Output the (X, Y) coordinate of the center of the cell containing the given text.  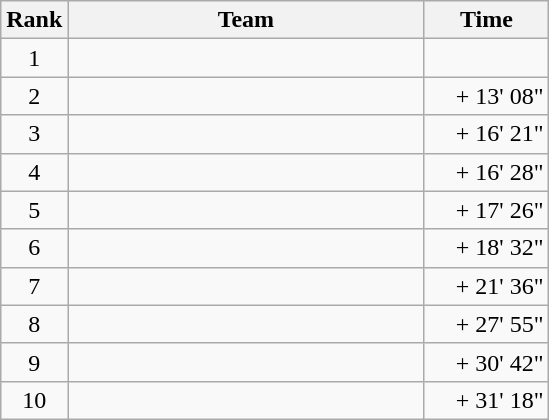
+ 16' 28" (486, 172)
Team (246, 20)
7 (34, 286)
3 (34, 134)
Time (486, 20)
+ 30' 42" (486, 362)
2 (34, 96)
+ 13' 08" (486, 96)
10 (34, 400)
8 (34, 324)
6 (34, 248)
Rank (34, 20)
+ 18' 32" (486, 248)
+ 27' 55" (486, 324)
1 (34, 58)
5 (34, 210)
4 (34, 172)
+ 31' 18" (486, 400)
+ 17' 26" (486, 210)
+ 16' 21" (486, 134)
+ 21' 36" (486, 286)
9 (34, 362)
